Extract the [x, y] coordinate from the center of the cell holding the provided text.  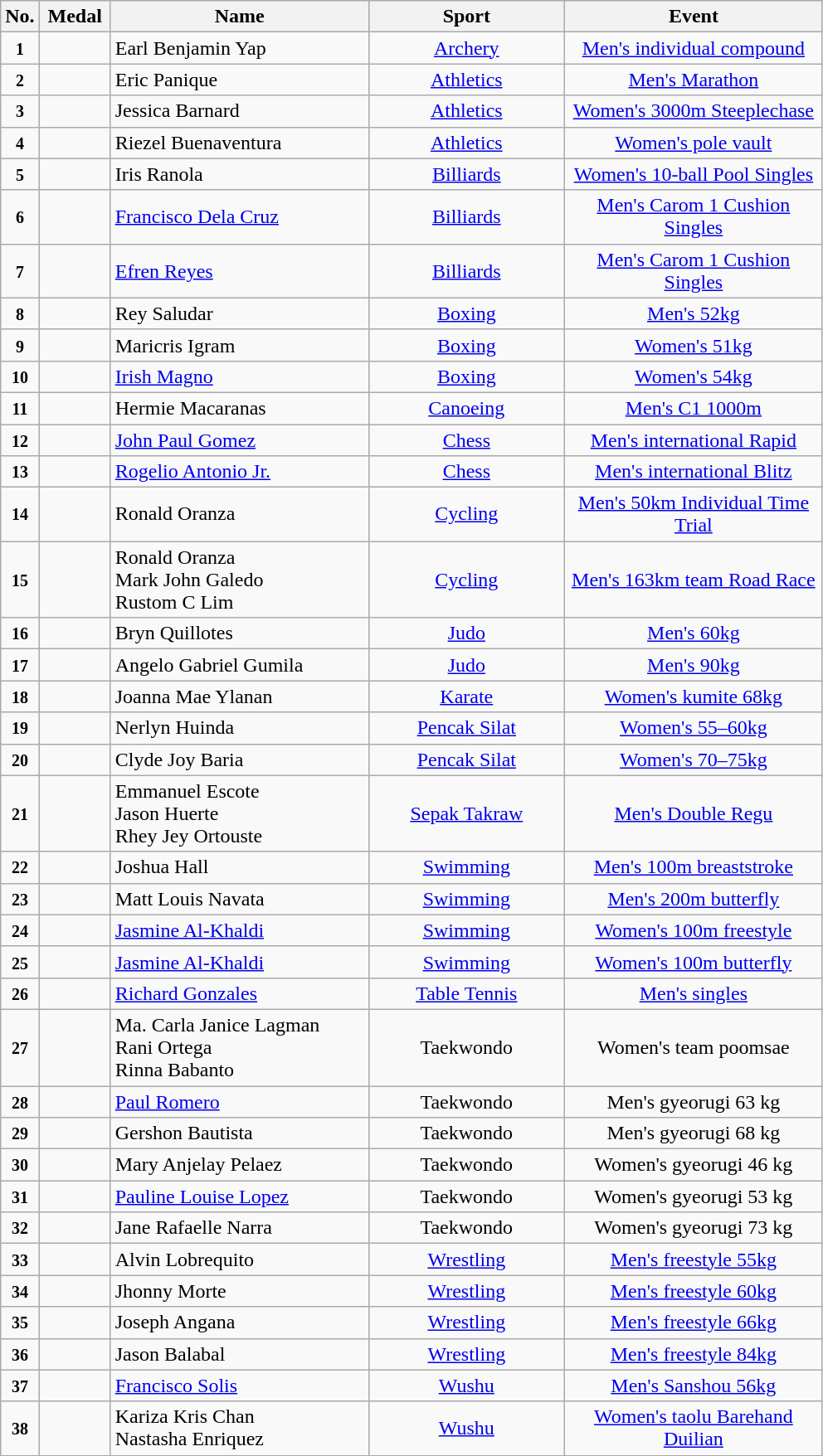
Men's 52kg [694, 313]
10 [20, 376]
Bryn Quillotes [239, 633]
Men's 60kg [694, 633]
Ma. Carla Janice LagmanRani OrtegaRinna Babanto [239, 1047]
Efren Reyes [239, 270]
22 [20, 867]
2 [20, 80]
Women's taolu Barehand Duilian [694, 1428]
19 [20, 728]
14 [20, 514]
3 [20, 111]
Women's 55–60kg [694, 728]
26 [20, 993]
Table Tennis [466, 993]
Jane Rafaelle Narra [239, 1228]
Men's 90kg [694, 665]
Pauline Louise Lopez [239, 1196]
Rey Saludar [239, 313]
Women's 51kg [694, 345]
Kariza Kris ChanNastasha Enriquez [239, 1428]
28 [20, 1102]
Joseph Angana [239, 1323]
9 [20, 345]
Maricris Igram [239, 345]
Women's gyeorugi 73 kg [694, 1228]
Men's freestyle 66kg [694, 1323]
30 [20, 1165]
Women's 54kg [694, 376]
Emmanuel EscoteJason HuerteRhey Jey Ortouste [239, 813]
Men's Sanshou 56kg [694, 1386]
Men's Marathon [694, 80]
Women's 70–75kg [694, 760]
Women's gyeorugi 53 kg [694, 1196]
21 [20, 813]
Ronald Oranza [239, 514]
Men's international Blitz [694, 472]
6 [20, 217]
Karate [466, 696]
Men's 100m breaststroke [694, 867]
Women's pole vault [694, 143]
Men's 163km team Road Race [694, 580]
John Paul Gomez [239, 440]
Women's 100m butterfly [694, 962]
27 [20, 1047]
Archery [466, 48]
37 [20, 1386]
11 [20, 408]
Women's gyeorugi 46 kg [694, 1165]
Men's gyeorugi 68 kg [694, 1133]
Jhonny Morte [239, 1291]
5 [20, 174]
23 [20, 899]
Men's 200m butterfly [694, 899]
24 [20, 930]
Women's 10-ball Pool Singles [694, 174]
Sport [466, 17]
Canoeing [466, 408]
Irish Magno [239, 376]
36 [20, 1354]
Men's Double Regu [694, 813]
20 [20, 760]
29 [20, 1133]
15 [20, 580]
Men's gyeorugi 63 kg [694, 1102]
4 [20, 143]
Men's C1 1000m [694, 408]
12 [20, 440]
Paul Romero [239, 1102]
Riezel Buenaventura [239, 143]
Women's 3000m Steeplechase [694, 111]
Women's 100m freestyle [694, 930]
Iris Ranola [239, 174]
35 [20, 1323]
Medal [75, 17]
Men's international Rapid [694, 440]
Ronald OranzaMark John GaledoRustom C Lim [239, 580]
Joshua Hall [239, 867]
Men's singles [694, 993]
Men's individual compound [694, 48]
Women's team poomsae [694, 1047]
Jason Balabal [239, 1354]
34 [20, 1291]
Mary Anjelay Pelaez [239, 1165]
Men's freestyle 84kg [694, 1354]
Alvin Lobrequito [239, 1259]
Joanna Mae Ylanan [239, 696]
33 [20, 1259]
Nerlyn Huinda [239, 728]
Jessica Barnard [239, 111]
Francisco Solis [239, 1386]
Women's kumite 68kg [694, 696]
Name [239, 17]
31 [20, 1196]
Men's freestyle 55kg [694, 1259]
Hermie Macaranas [239, 408]
Clyde Joy Baria [239, 760]
Matt Louis Navata [239, 899]
Angelo Gabriel Gumila [239, 665]
Men's 50km Individual Time Trial [694, 514]
Eric Panique [239, 80]
38 [20, 1428]
32 [20, 1228]
Francisco Dela Cruz [239, 217]
Richard Gonzales [239, 993]
16 [20, 633]
Men's freestyle 60kg [694, 1291]
8 [20, 313]
18 [20, 696]
17 [20, 665]
1 [20, 48]
Rogelio Antonio Jr. [239, 472]
Event [694, 17]
25 [20, 962]
13 [20, 472]
No. [20, 17]
Sepak Takraw [466, 813]
7 [20, 270]
Gershon Bautista [239, 1133]
Earl Benjamin Yap [239, 48]
